For the text-containing cell, return its midpoint in [x, y] coordinate format. 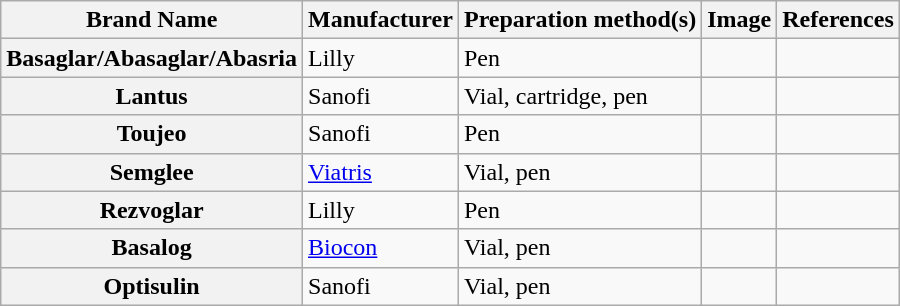
Manufacturer [381, 20]
Lantus [152, 96]
Image [740, 20]
Vial, cartridge, pen [580, 96]
Brand Name [152, 20]
Viatris [381, 172]
Biocon [381, 248]
Rezvoglar [152, 210]
Basalog [152, 248]
Semglee [152, 172]
Basaglar/Abasaglar/Abasria [152, 58]
Optisulin [152, 286]
Preparation method(s) [580, 20]
Toujeo [152, 134]
References [838, 20]
